Identify which cell holds the provided text, then report its (x, y) central coordinate. 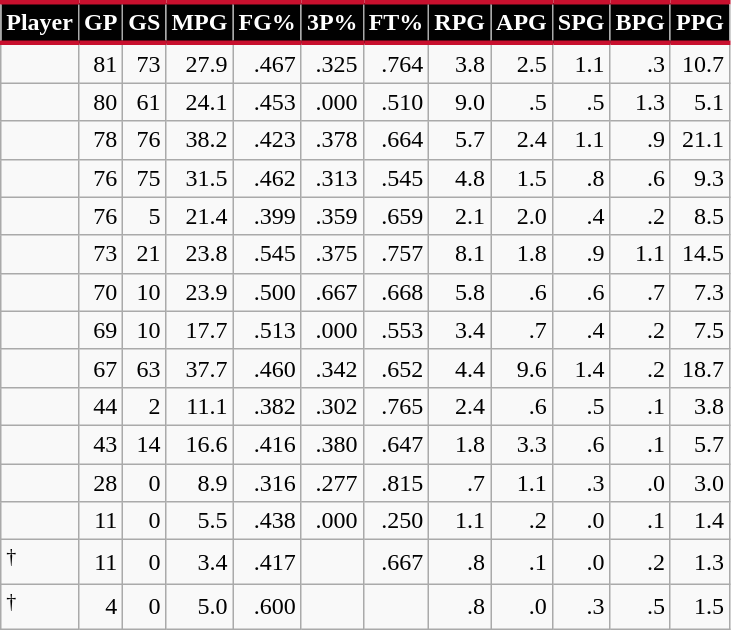
.416 (267, 444)
7.5 (700, 330)
.510 (396, 102)
2.1 (460, 216)
23.8 (200, 254)
.250 (396, 521)
.815 (396, 483)
14.5 (700, 254)
38.2 (200, 140)
BPG (640, 22)
44 (100, 406)
18.7 (700, 368)
FT% (396, 22)
67 (100, 368)
70 (100, 292)
.277 (332, 483)
3.0 (700, 483)
63 (144, 368)
61 (144, 102)
.325 (332, 63)
FG% (267, 22)
.553 (396, 330)
.664 (396, 140)
2 (144, 406)
75 (144, 178)
23.9 (200, 292)
.500 (267, 292)
GS (144, 22)
RPG (460, 22)
.342 (332, 368)
.423 (267, 140)
24.1 (200, 102)
.375 (332, 254)
31.5 (200, 178)
28 (100, 483)
37.7 (200, 368)
.765 (396, 406)
.668 (396, 292)
3.3 (522, 444)
.467 (267, 63)
.313 (332, 178)
5.0 (200, 606)
17.7 (200, 330)
.513 (267, 330)
21.4 (200, 216)
PPG (700, 22)
9.3 (700, 178)
.764 (396, 63)
.453 (267, 102)
4.4 (460, 368)
11.1 (200, 406)
GP (100, 22)
10.7 (700, 63)
.399 (267, 216)
.359 (332, 216)
4 (100, 606)
5 (144, 216)
21 (144, 254)
69 (100, 330)
2.5 (522, 63)
8.9 (200, 483)
8.5 (700, 216)
MPG (200, 22)
7.3 (700, 292)
9.0 (460, 102)
.417 (267, 562)
16.6 (200, 444)
.647 (396, 444)
.302 (332, 406)
5.1 (700, 102)
5.5 (200, 521)
80 (100, 102)
.316 (267, 483)
14 (144, 444)
.659 (396, 216)
5.8 (460, 292)
81 (100, 63)
3P% (332, 22)
.600 (267, 606)
21.1 (700, 140)
.438 (267, 521)
.378 (332, 140)
78 (100, 140)
.382 (267, 406)
9.6 (522, 368)
Player (40, 22)
4.8 (460, 178)
43 (100, 444)
.652 (396, 368)
.380 (332, 444)
SPG (581, 22)
.460 (267, 368)
APG (522, 22)
27.9 (200, 63)
2.0 (522, 216)
.757 (396, 254)
.462 (267, 178)
8.1 (460, 254)
